Return [x, y] of the center of cell containing provided text 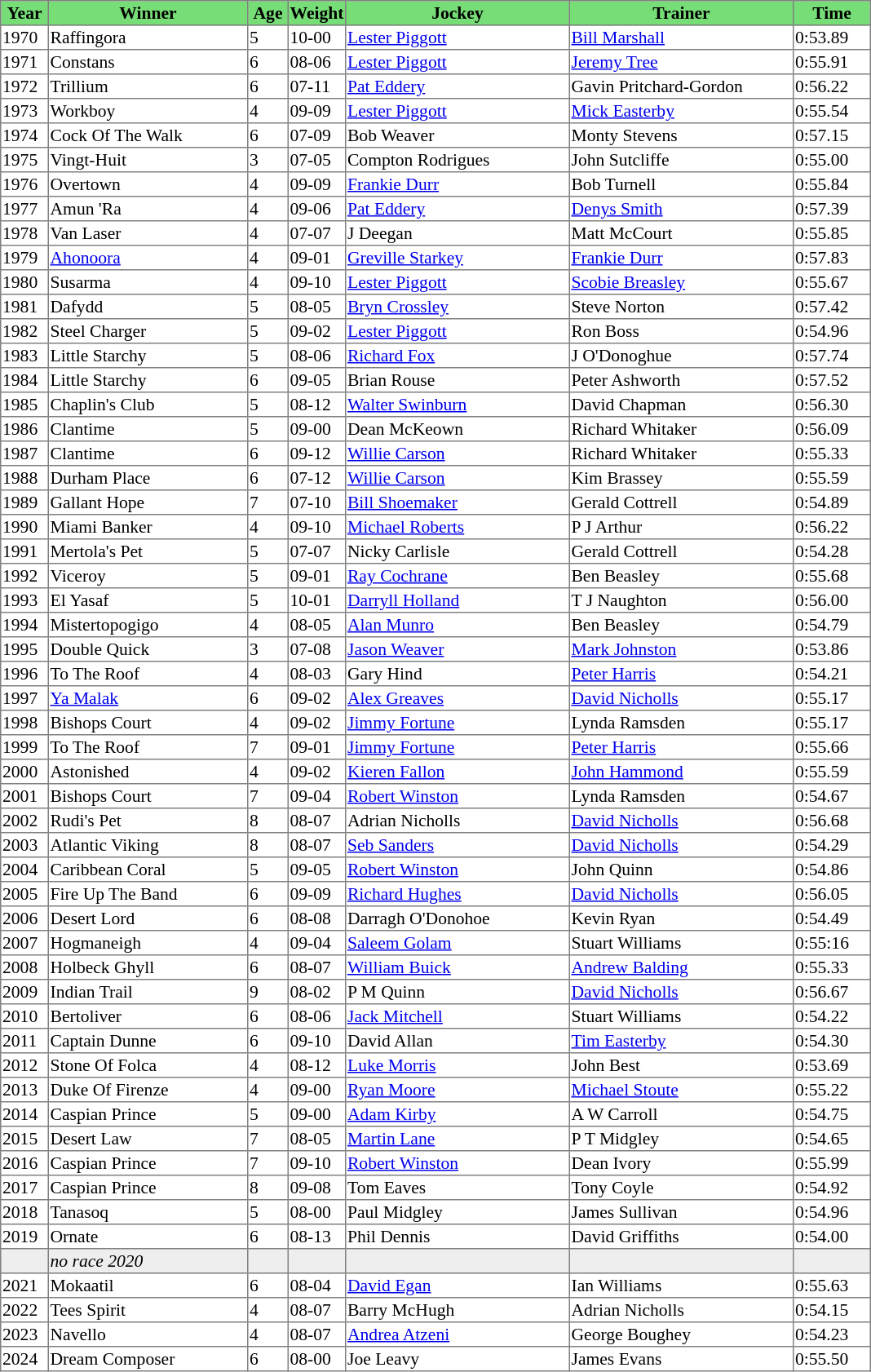
Bertoliver [148, 1016]
Astonished [148, 772]
0:56.09 [832, 429]
Darryll Holland [458, 600]
0:54.79 [832, 625]
Dean Ivory [681, 1163]
Time [832, 13]
07-12 [316, 478]
2014 [24, 1114]
0:54.86 [832, 870]
2006 [24, 918]
Caribbean Coral [148, 870]
09-08 [316, 1188]
1972 [24, 86]
Nicky Carlisle [458, 551]
Gary Hind [458, 674]
2007 [24, 943]
Ron Boss [681, 331]
Mertola's Pet [148, 551]
Vingt-Huit [148, 160]
Greville Starkey [458, 258]
Tom Eaves [458, 1188]
0:55.66 [832, 747]
1982 [24, 331]
Bill Marshall [681, 38]
Andrew Balding [681, 967]
Michael Stoute [681, 1090]
Richard Fox [458, 356]
1976 [24, 184]
0:55.99 [832, 1163]
2009 [24, 992]
Steel Charger [148, 331]
0:57.15 [832, 135]
1978 [24, 233]
2022 [24, 1310]
1981 [24, 307]
Kieren Fallon [458, 772]
1971 [24, 62]
1987 [24, 454]
Jockey [458, 13]
1970 [24, 38]
0:55.84 [832, 184]
1995 [24, 649]
Tanasoq [148, 1212]
2013 [24, 1090]
07-08 [316, 649]
Denys Smith [681, 209]
Fire Up The Band [148, 894]
Michael Roberts [458, 527]
Weight [316, 13]
08-04 [316, 1286]
Dean McKeown [458, 429]
9 [268, 992]
2003 [24, 845]
1984 [24, 380]
Barry McHugh [458, 1310]
Ian Williams [681, 1286]
2004 [24, 870]
John Quinn [681, 870]
Atlantic Viking [148, 845]
Workboy [148, 111]
0:55.63 [832, 1286]
0:54.29 [832, 845]
1985 [24, 405]
P M Quinn [458, 992]
Ahonoora [148, 258]
Year [24, 13]
Mistertopogigo [148, 625]
Jack Mitchell [458, 1016]
P J Arthur [681, 527]
Darragh O'Donohoe [458, 918]
Alan Munro [458, 625]
Duke Of Firenze [148, 1090]
0:56.05 [832, 894]
Bryn Crossley [458, 307]
2017 [24, 1188]
Desert Law [148, 1139]
Ya Malak [148, 698]
1974 [24, 135]
Tony Coyle [681, 1188]
1973 [24, 111]
2015 [24, 1139]
1977 [24, 209]
1997 [24, 698]
Monty Stevens [681, 135]
1990 [24, 527]
Navello [148, 1334]
Hogmaneigh [148, 943]
2001 [24, 796]
2018 [24, 1212]
Ornate [148, 1237]
0:55.22 [832, 1090]
Adam Kirby [458, 1114]
0:54.75 [832, 1114]
09-06 [316, 209]
no race 2020 [148, 1261]
David Griffiths [681, 1237]
2021 [24, 1286]
Rudi's Pet [148, 821]
Stone Of Folca [148, 1065]
1979 [24, 258]
2011 [24, 1041]
Dafydd [148, 307]
Dream Composer [148, 1359]
Captain Dunne [148, 1041]
William Buick [458, 967]
0:54.23 [832, 1334]
Jason Weaver [458, 649]
Raffingora [148, 38]
1998 [24, 723]
Miami Banker [148, 527]
Viceroy [148, 576]
2000 [24, 772]
Seb Sanders [458, 845]
08-02 [316, 992]
David Allan [458, 1041]
Saleem Golam [458, 943]
0:55.54 [832, 111]
0:55.68 [832, 576]
Paul Midgley [458, 1212]
Age [268, 13]
Gavin Pritchard-Gordon [681, 86]
10-00 [316, 38]
0:54.21 [832, 674]
Andrea Atzeni [458, 1334]
0:57.42 [832, 307]
08-03 [316, 674]
Winner [148, 13]
0:57.74 [832, 356]
Steve Norton [681, 307]
1999 [24, 747]
Martin Lane [458, 1139]
0:54.30 [832, 1041]
Alex Greaves [458, 698]
2012 [24, 1065]
1994 [24, 625]
Kim Brassey [681, 478]
09-12 [316, 454]
0:56.00 [832, 600]
Double Quick [148, 649]
2010 [24, 1016]
1975 [24, 160]
Durham Place [148, 478]
0:55.00 [832, 160]
0:53.69 [832, 1065]
T J Naughton [681, 600]
0:55.85 [832, 233]
1992 [24, 576]
0:53.86 [832, 649]
0:55.67 [832, 282]
Ryan Moore [458, 1090]
2024 [24, 1359]
Bob Weaver [458, 135]
1993 [24, 600]
08-08 [316, 918]
0:57.83 [832, 258]
David Chapman [681, 405]
Brian Rouse [458, 380]
Susarma [148, 282]
0:54.92 [832, 1188]
07-09 [316, 135]
0:55.91 [832, 62]
John Hammond [681, 772]
J O'Donoghue [681, 356]
Compton Rodrigues [458, 160]
Constans [148, 62]
Overtown [148, 184]
0:54.22 [832, 1016]
0:53.89 [832, 38]
Trillium [148, 86]
2005 [24, 894]
0:54.67 [832, 796]
0:54.15 [832, 1310]
David Egan [458, 1286]
2008 [24, 967]
2019 [24, 1237]
Desert Lord [148, 918]
1983 [24, 356]
J Deegan [458, 233]
Phil Dennis [458, 1237]
07-11 [316, 86]
Scobie Breasley [681, 282]
Joe Leavy [458, 1359]
1989 [24, 502]
John Best [681, 1065]
Peter Ashworth [681, 380]
1986 [24, 429]
0:55:16 [832, 943]
1996 [24, 674]
08-13 [316, 1237]
James Sullivan [681, 1212]
Matt McCourt [681, 233]
0:54.49 [832, 918]
2002 [24, 821]
Mick Easterby [681, 111]
Amun 'Ra [148, 209]
1991 [24, 551]
Cock Of The Walk [148, 135]
2023 [24, 1334]
George Boughey [681, 1334]
0:56.67 [832, 992]
10-01 [316, 600]
Bob Turnell [681, 184]
Walter Swinburn [458, 405]
Van Laser [148, 233]
P T Midgley [681, 1139]
A W Carroll [681, 1114]
Mokaatil [148, 1286]
Tim Easterby [681, 1041]
Mark Johnston [681, 649]
John Sutcliffe [681, 160]
07-10 [316, 502]
1980 [24, 282]
0:54.00 [832, 1237]
Tees Spirit [148, 1310]
Jeremy Tree [681, 62]
Luke Morris [458, 1065]
0:56.30 [832, 405]
1988 [24, 478]
0:54.89 [832, 502]
0:57.52 [832, 380]
Trainer [681, 13]
Ray Cochrane [458, 576]
Gallant Hope [148, 502]
07-05 [316, 160]
0:55.50 [832, 1359]
Kevin Ryan [681, 918]
El Yasaf [148, 600]
Indian Trail [148, 992]
0:57.39 [832, 209]
2016 [24, 1163]
Bill Shoemaker [458, 502]
0:56.68 [832, 821]
0:54.28 [832, 551]
Richard Hughes [458, 894]
Holbeck Ghyll [148, 967]
0:54.65 [832, 1139]
James Evans [681, 1359]
Chaplin's Club [148, 405]
